Find where the given text appears and provide that cell's center as [X, Y] coordinate. 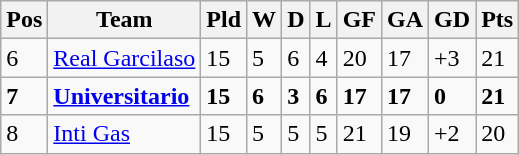
L [324, 20]
Pts [498, 20]
Inti Gas [124, 134]
Pos [24, 20]
Real Garcilaso [124, 58]
Team [124, 20]
+2 [452, 134]
Universitario [124, 96]
+3 [452, 58]
GD [452, 20]
4 [324, 58]
7 [24, 96]
3 [296, 96]
19 [404, 134]
GA [404, 20]
Pld [224, 20]
0 [452, 96]
W [264, 20]
8 [24, 134]
GF [359, 20]
D [296, 20]
